Pinpoint the cell where the given text exists, returning its [X, Y] midpoint coordinate. 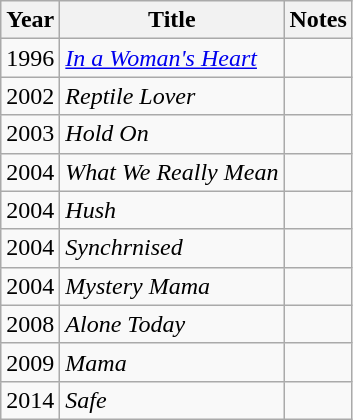
2014 [30, 400]
Year [30, 20]
Mystery Mama [172, 286]
2009 [30, 362]
Hold On [172, 134]
Safe [172, 400]
2008 [30, 324]
Notes [318, 20]
Synchrnised [172, 248]
Title [172, 20]
What We Really Mean [172, 172]
Alone Today [172, 324]
Reptile Lover [172, 96]
In a Woman's Heart [172, 58]
Hush [172, 210]
Mama [172, 362]
1996 [30, 58]
2002 [30, 96]
2003 [30, 134]
